Return (X, Y) of the center of cell containing provided text 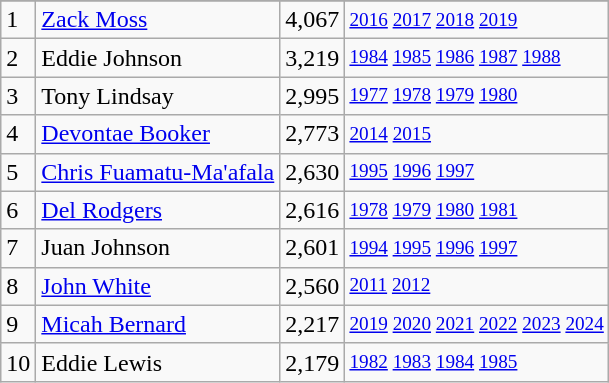
1978 1979 1980 1981 (477, 210)
4 (18, 134)
Juan Johnson (158, 248)
2,601 (312, 248)
2,179 (312, 362)
2,560 (312, 286)
2,995 (312, 96)
3,219 (312, 58)
1995 1996 1997 (477, 172)
8 (18, 286)
2011 2012 (477, 286)
2019 2020 2021 2022 2023 2024 (477, 324)
Devontae Booker (158, 134)
John White (158, 286)
2016 2017 2018 2019 (477, 20)
2,630 (312, 172)
Eddie Johnson (158, 58)
2014 2015 (477, 134)
2,773 (312, 134)
2,217 (312, 324)
6 (18, 210)
2,616 (312, 210)
3 (18, 96)
1977 1978 1979 1980 (477, 96)
1 (18, 20)
10 (18, 362)
Zack Moss (158, 20)
1984 1985 1986 1987 1988 (477, 58)
Tony Lindsay (158, 96)
9 (18, 324)
1994 1995 1996 1997 (477, 248)
7 (18, 248)
Chris Fuamatu-Ma'afala (158, 172)
2 (18, 58)
1982 1983 1984 1985 (477, 362)
Del Rodgers (158, 210)
5 (18, 172)
4,067 (312, 20)
Micah Bernard (158, 324)
Eddie Lewis (158, 362)
